From the cell containing the given text, extract its center point as (X, Y) coordinate. 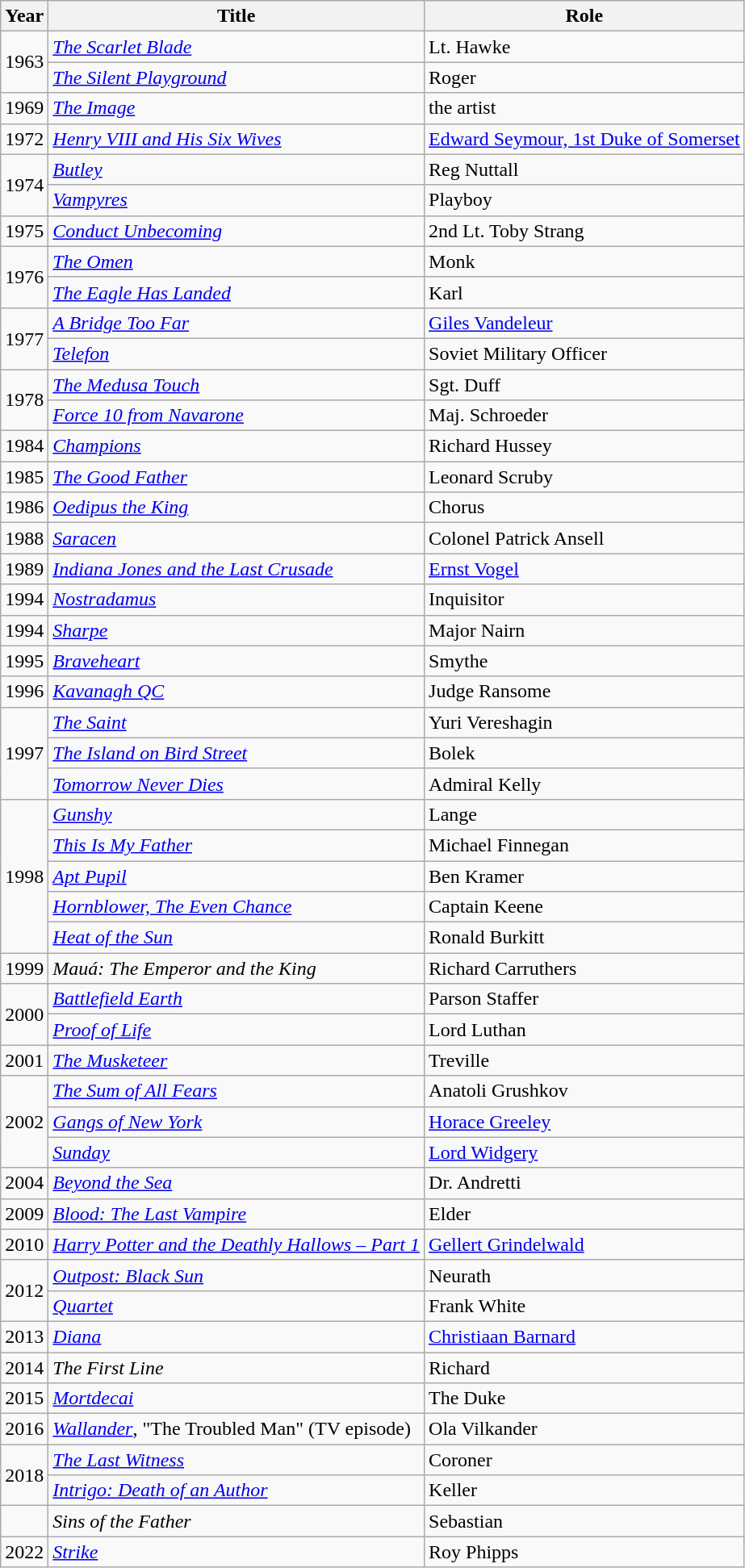
Oedipus the King (236, 508)
Vampyres (236, 200)
Heat of the Sun (236, 938)
The Silent Playground (236, 77)
1969 (24, 108)
The Omen (236, 261)
Mauá: The Emperor and the King (236, 968)
Nostradamus (236, 600)
Year (24, 16)
1978 (24, 400)
Karl (584, 292)
Gellert Grindelwald (584, 1244)
Quartet (236, 1306)
1985 (24, 477)
The Scarlet Blade (236, 47)
the artist (584, 108)
The Last Witness (236, 1460)
Diana (236, 1336)
Champions (236, 446)
1984 (24, 446)
Apt Pupil (236, 876)
Smythe (584, 661)
Butley (236, 169)
Yuri Vereshagin (584, 722)
1997 (24, 753)
Ronald Burkitt (584, 938)
Harry Potter and the Deathly Hallows – Part 1 (236, 1244)
2004 (24, 1183)
Judge Ransome (584, 692)
Coroner (584, 1460)
Playboy (584, 200)
Strike (236, 1552)
The Good Father (236, 477)
2012 (24, 1290)
Conduct Unbecoming (236, 231)
2009 (24, 1214)
Blood: The Last Vampire (236, 1214)
Saracen (236, 538)
Richard Carruthers (584, 968)
Sebastian (584, 1521)
Gangs of New York (236, 1122)
2010 (24, 1244)
2001 (24, 1060)
A Bridge Too Far (236, 323)
Intrigo: Death of an Author (236, 1491)
Captain Keene (584, 907)
Elder (584, 1214)
1976 (24, 277)
Bolek (584, 753)
Ernst Vogel (584, 569)
1995 (24, 661)
The Medusa Touch (236, 385)
The First Line (236, 1368)
Braveheart (236, 661)
Battlefield Earth (236, 999)
Lt. Hawke (584, 47)
Telefon (236, 353)
Michael Finnegan (584, 845)
Sharpe (236, 630)
Richard Hussey (584, 446)
2000 (24, 1014)
Roger (584, 77)
Neurath (584, 1275)
1989 (24, 569)
Lord Luthan (584, 1030)
Lange (584, 814)
The Musketeer (236, 1060)
Force 10 from Navarone (236, 416)
Sunday (236, 1152)
Keller (584, 1491)
Outpost: Black Sun (236, 1275)
The Eagle Has Landed (236, 292)
1998 (24, 876)
Frank White (584, 1306)
Dr. Andretti (584, 1183)
Reg Nuttall (584, 169)
This Is My Father (236, 845)
Inquisitor (584, 600)
The Duke (584, 1399)
Henry VIII and His Six Wives (236, 139)
Title (236, 16)
Ben Kramer (584, 876)
Role (584, 16)
Maj. Schroeder (584, 416)
2018 (24, 1475)
2002 (24, 1122)
Tomorrow Never Dies (236, 784)
Richard (584, 1368)
2014 (24, 1368)
Kavanagh QC (236, 692)
1988 (24, 538)
2013 (24, 1336)
Sgt. Duff (584, 385)
Soviet Military Officer (584, 353)
1996 (24, 692)
1974 (24, 185)
Chorus (584, 508)
1972 (24, 139)
1999 (24, 968)
Major Nairn (584, 630)
Leonard Scruby (584, 477)
1977 (24, 338)
Beyond the Sea (236, 1183)
Admiral Kelly (584, 784)
Parson Staffer (584, 999)
1963 (24, 62)
Roy Phipps (584, 1552)
Mortdecai (236, 1399)
The Saint (236, 722)
Giles Vandeleur (584, 323)
1975 (24, 231)
Hornblower, The Even Chance (236, 907)
Sins of the Father (236, 1521)
Ola Vilkander (584, 1429)
Edward Seymour, 1st Duke of Somerset (584, 139)
Gunshy (236, 814)
Christiaan Barnard (584, 1336)
The Sum of All Fears (236, 1091)
Wallander, "The Troubled Man" (TV episode) (236, 1429)
Horace Greeley (584, 1122)
Treville (584, 1060)
2016 (24, 1429)
Proof of Life (236, 1030)
The Island on Bird Street (236, 753)
Anatoli Grushkov (584, 1091)
2022 (24, 1552)
Monk (584, 261)
Indiana Jones and the Last Crusade (236, 569)
The Image (236, 108)
2015 (24, 1399)
Colonel Patrick Ansell (584, 538)
1986 (24, 508)
2nd Lt. Toby Strang (584, 231)
Lord Widgery (584, 1152)
